Pinpoint the cell where the given text exists, returning its [X, Y] midpoint coordinate. 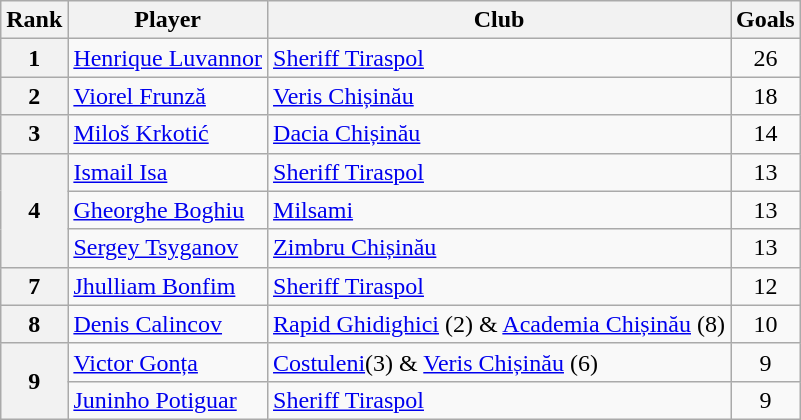
8 [34, 324]
7 [34, 286]
14 [765, 134]
26 [765, 58]
Rank [34, 20]
Gheorghe Boghiu [168, 210]
18 [765, 96]
Player [168, 20]
Juninho Potiguar [168, 400]
Henrique Luvannor [168, 58]
Victor Gonța [168, 362]
Denis Calincov [168, 324]
Veris Chișinău [500, 96]
Sergey Tsyganov [168, 248]
2 [34, 96]
Jhulliam Bonfim [168, 286]
Goals [765, 20]
Costuleni(3) & Veris Chișinău (6) [500, 362]
Zimbru Chișinău [500, 248]
Milsami [500, 210]
3 [34, 134]
Dacia Chișinău [500, 134]
Club [500, 20]
4 [34, 210]
Viorel Frunză [168, 96]
Miloš Krkotić [168, 134]
10 [765, 324]
Ismail Isa [168, 172]
12 [765, 286]
1 [34, 58]
Rapid Ghidighici (2) & Academia Chișinău (8) [500, 324]
